Output the [X, Y] coordinate of the center of the cell containing the given text.  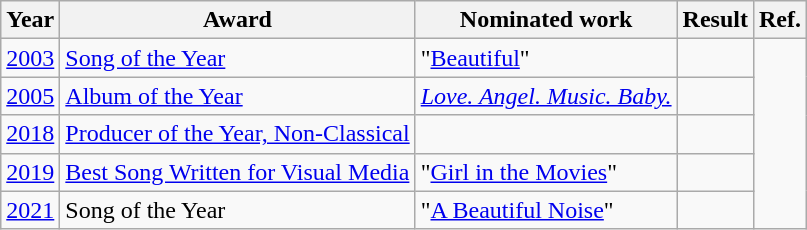
Love. Angel. Music. Baby. [546, 96]
"A Beautiful Noise" [546, 210]
"Beautiful" [546, 58]
Award [238, 20]
Best Song Written for Visual Media [238, 172]
Ref. [780, 20]
Album of the Year [238, 96]
Nominated work [546, 20]
2018 [30, 134]
Result [715, 20]
Producer of the Year, Non-Classical [238, 134]
2021 [30, 210]
2003 [30, 58]
Year [30, 20]
"Girl in the Movies" [546, 172]
2005 [30, 96]
2019 [30, 172]
